From the cell containing the given text, extract its center point as [X, Y] coordinate. 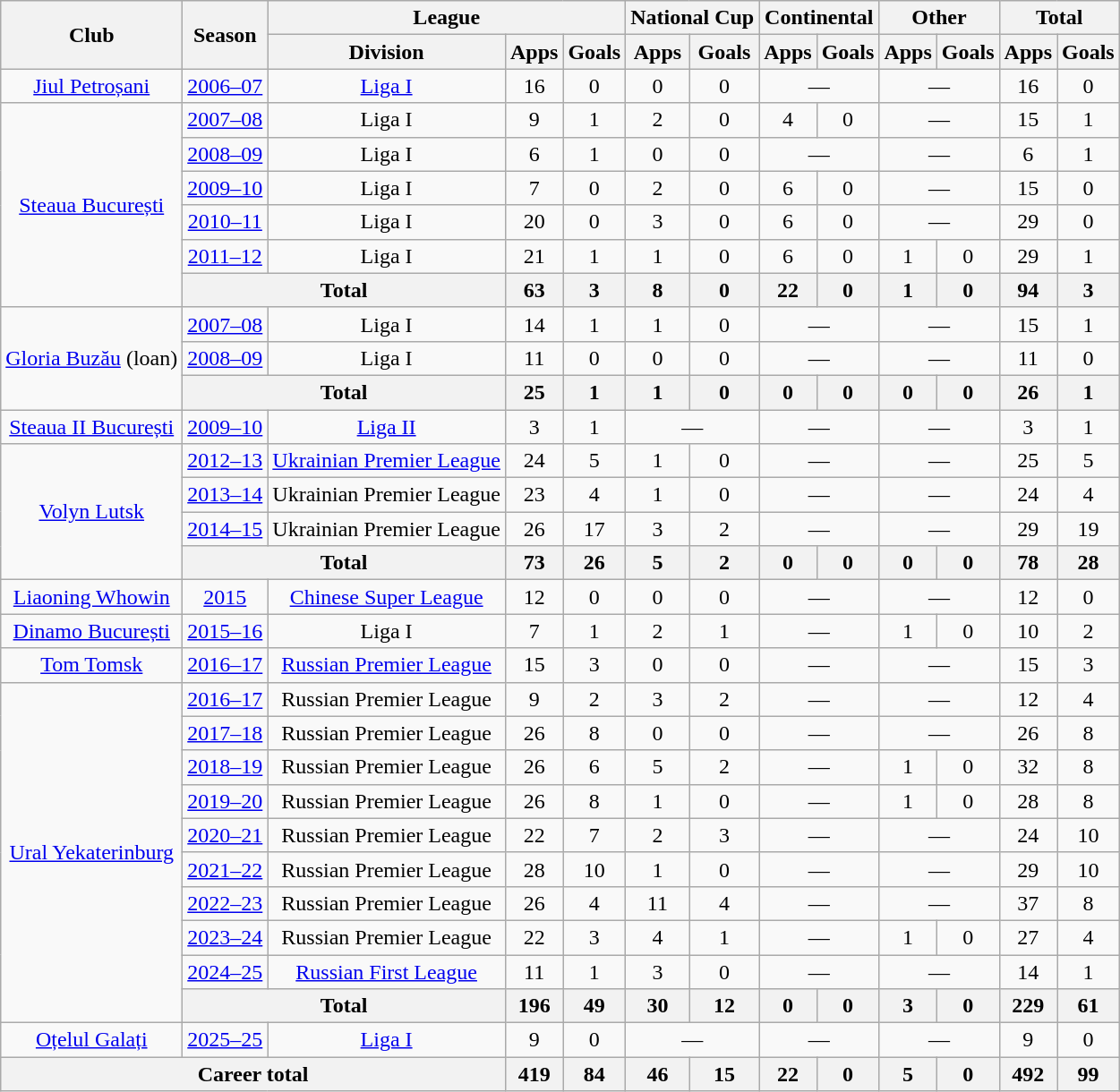
National Cup [693, 18]
2021–22 [226, 869]
Club [91, 35]
419 [534, 1074]
2017–18 [226, 733]
2025–25 [226, 1040]
99 [1088, 1074]
49 [594, 1006]
Division [387, 52]
61 [1088, 1006]
Russian First League [387, 971]
2018–19 [226, 767]
229 [1028, 1006]
2023–24 [226, 937]
Steaua II București [91, 427]
Other [939, 18]
Volyn Lutsk [91, 512]
Liaoning Whowin [91, 597]
2011–12 [226, 256]
Ural Yekaterinburg [91, 852]
2015–16 [226, 631]
2022–23 [226, 903]
2015 [226, 597]
63 [534, 290]
Career total [253, 1074]
46 [658, 1074]
2020–21 [226, 835]
21 [534, 256]
78 [1028, 563]
Continental [819, 18]
32 [1028, 767]
19 [1088, 529]
Jiul Petroșani [91, 86]
2019–20 [226, 801]
Tom Tomsk [91, 665]
Gloria Buzău (loan) [91, 358]
30 [658, 1006]
2010–11 [226, 222]
196 [534, 1006]
84 [594, 1074]
2014–15 [226, 529]
Steaua București [91, 205]
73 [534, 563]
37 [1028, 903]
23 [534, 495]
Season [226, 35]
Dinamo București [91, 631]
League [447, 18]
2012–13 [226, 461]
492 [1028, 1074]
2013–14 [226, 495]
20 [534, 222]
Liga II [387, 427]
94 [1028, 290]
Chinese Super League [387, 597]
2024–25 [226, 971]
27 [1028, 937]
2006–07 [226, 86]
17 [594, 529]
Oțelul Galați [91, 1040]
